Return (x, y) of the center of cell containing provided text 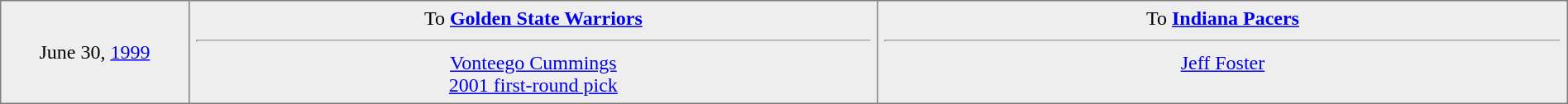
To Golden State WarriorsVonteego Cummings2001 first-round pick (533, 52)
June 30, 1999 (94, 52)
To Indiana PacersJeff Foster (1223, 52)
